Return the [X, Y] coordinate for the center point of the cell that contains the specified text.  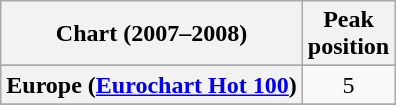
Chart (2007–2008) [152, 34]
5 [348, 85]
Europe (Eurochart Hot 100) [152, 85]
Peakposition [348, 34]
